Identify which cell holds the provided text, then report its (X, Y) central coordinate. 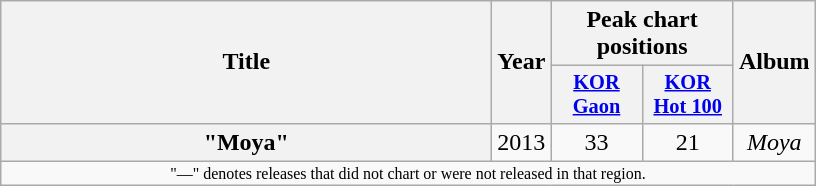
KORGaon (596, 95)
33 (596, 142)
KORHot 100 (688, 95)
Album (774, 62)
21 (688, 142)
"Moya" (246, 142)
2013 (522, 142)
Year (522, 62)
Moya (774, 142)
"—" denotes releases that did not chart or were not released in that region. (408, 174)
Peak chart positions (642, 34)
Title (246, 62)
